Capture the cell that displays the provided text and extract its (x, y) central coordinate. 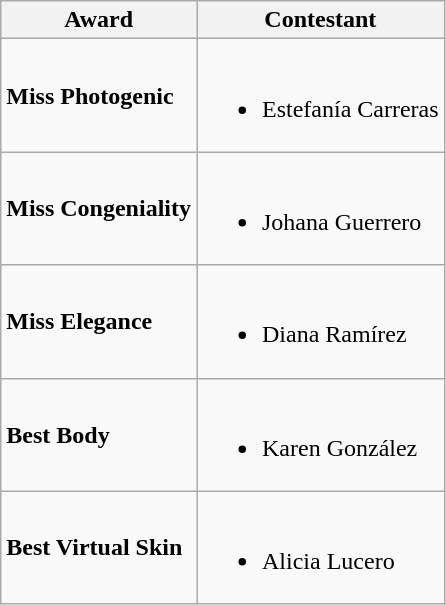
Alicia Lucero (320, 548)
Best Virtual Skin (99, 548)
Estefanía Carreras (320, 96)
Diana Ramírez (320, 322)
Johana Guerrero (320, 208)
Best Body (99, 434)
Miss Elegance (99, 322)
Miss Photogenic (99, 96)
Miss Congeniality (99, 208)
Award (99, 20)
Contestant (320, 20)
Karen González (320, 434)
